For the text-containing cell, return its midpoint in (X, Y) coordinate format. 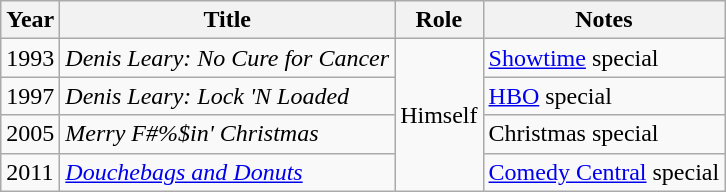
Merry F#%$in' Christmas (228, 134)
1993 (30, 58)
2011 (30, 172)
HBO special (604, 96)
Showtime special (604, 58)
Christmas special (604, 134)
Himself (439, 115)
Comedy Central special (604, 172)
Year (30, 20)
Douchebags and Donuts (228, 172)
Denis Leary: No Cure for Cancer (228, 58)
Role (439, 20)
1997 (30, 96)
Notes (604, 20)
2005 (30, 134)
Denis Leary: Lock 'N Loaded (228, 96)
Title (228, 20)
